Return [x, y] of the center of cell containing provided text 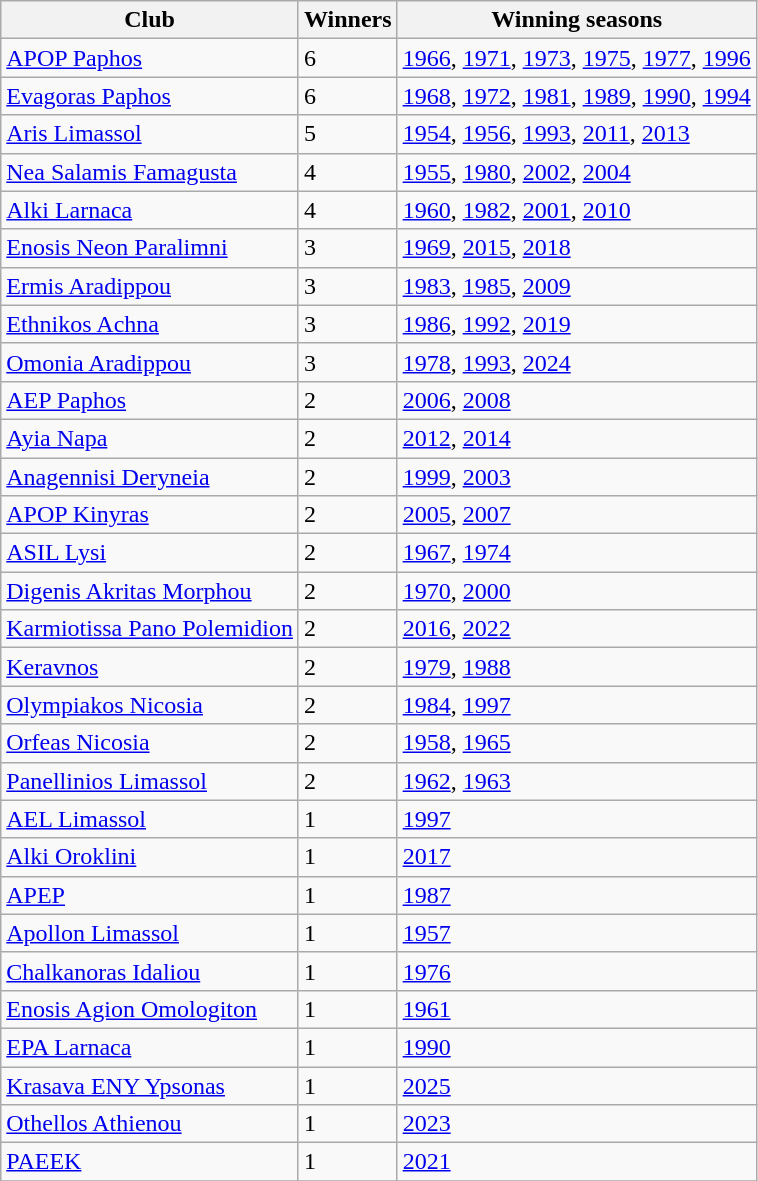
1958, 1965 [576, 743]
Keravnos [150, 667]
Nea Salamis Famagusta [150, 172]
EPA Larnaca [150, 1047]
1990 [576, 1047]
1967, 1974 [576, 553]
2012, 2014 [576, 438]
1997 [576, 819]
1978, 1993, 2024 [576, 362]
1984, 1997 [576, 705]
ASIL Lysi [150, 553]
Orfeas Nicosia [150, 743]
1961 [576, 1009]
Olympiakos Nicosia [150, 705]
1983, 1985, 2009 [576, 286]
1987 [576, 895]
1966, 1971, 1973, 1975, 1977, 1996 [576, 58]
AEL Limassol [150, 819]
1999, 2003 [576, 477]
Karmiotissa Pano Polemidion [150, 629]
Ermis Aradippou [150, 286]
1970, 2000 [576, 591]
Apollon Limassol [150, 933]
Alki Oroklini [150, 857]
1979, 1988 [576, 667]
1955, 1980, 2002, 2004 [576, 172]
Panellinios Limassol [150, 781]
2017 [576, 857]
1968, 1972, 1981, 1989, 1990, 1994 [576, 96]
1960, 1982, 2001, 2010 [576, 210]
2023 [576, 1124]
PAEEK [150, 1162]
Omonia Aradippou [150, 362]
Aris Limassol [150, 134]
Chalkanoras Idaliou [150, 971]
Digenis Akritas Morphou [150, 591]
2021 [576, 1162]
2025 [576, 1085]
Ayia Napa [150, 438]
1976 [576, 971]
1962, 1963 [576, 781]
Winners [348, 20]
Krasava ENY Ypsonas [150, 1085]
5 [348, 134]
Othellos Athienou [150, 1124]
1957 [576, 933]
Enosis Neon Paralimni [150, 248]
2005, 2007 [576, 515]
APEP [150, 895]
APOP Kinyras [150, 515]
Winning seasons [576, 20]
Anagennisi Deryneia [150, 477]
1969, 2015, 2018 [576, 248]
Alki Larnaca [150, 210]
APOP Paphos [150, 58]
2016, 2022 [576, 629]
Evagoras Paphos [150, 96]
2006, 2008 [576, 400]
Club [150, 20]
Ethnikos Achna [150, 324]
1954, 1956, 1993, 2011, 2013 [576, 134]
1986, 1992, 2019 [576, 324]
Enosis Agion Omologiton [150, 1009]
AEP Paphos [150, 400]
